Detect which cell encompasses the target text, then output its (x, y) center coordinate. 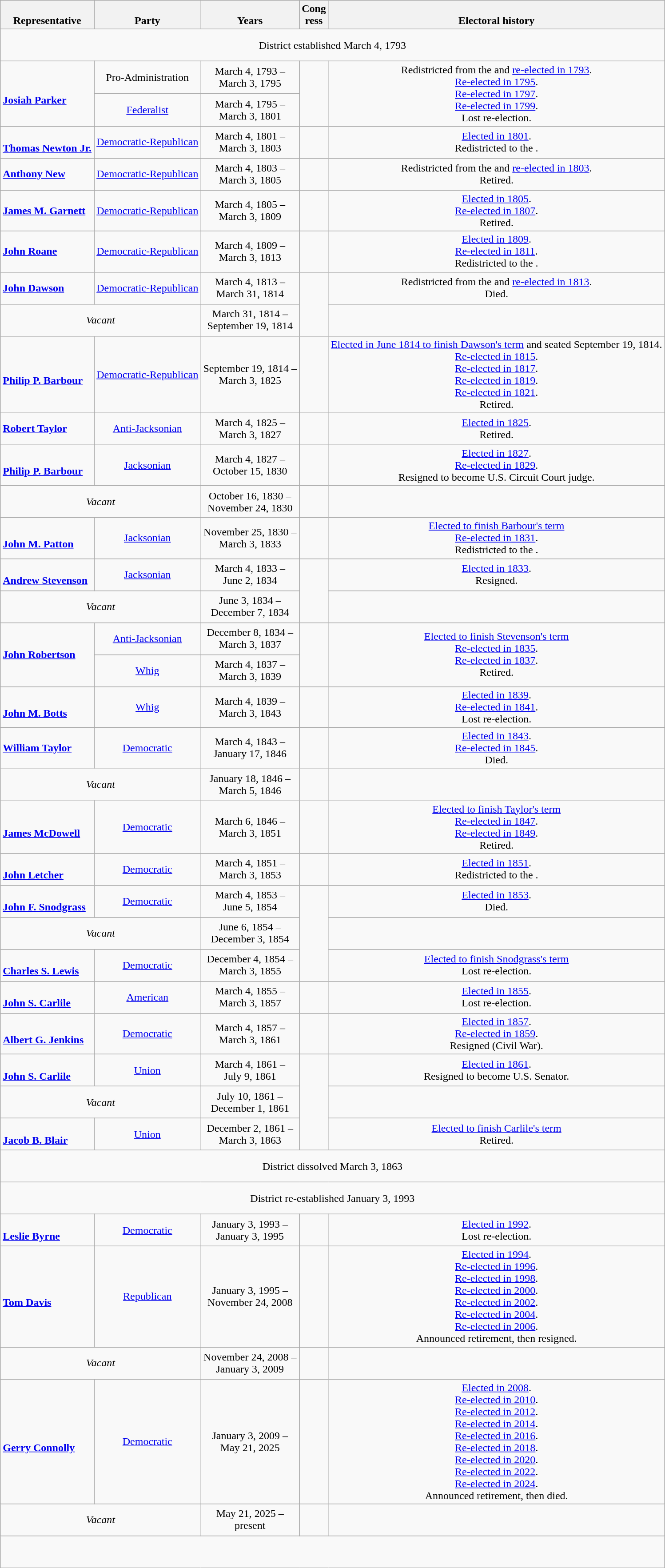
March 6, 1846 –March 3, 1851 (250, 826)
Elected in 1809.Re-elected in 1811.Redistricted to the . (497, 251)
March 4, 1837 –March 3, 1839 (250, 670)
December 2, 1861 –March 3, 1863 (250, 1134)
September 19, 1814 –March 3, 1825 (250, 374)
December 8, 1834 –March 3, 1837 (250, 638)
Andrew Stevenson (47, 575)
Redistricted from the and re-elected in 1803.Retired. (497, 174)
March 4, 1843 –January 17, 1846 (250, 748)
March 4, 1851 –March 3, 1853 (250, 869)
Elected in 1853.Died. (497, 901)
Elected in 1857.Re-elected in 1859.Resigned (Civil War). (497, 1033)
Elected to finish Snodgrass's termLost re-election. (497, 965)
John M. Patton (47, 538)
March 4, 1803 –March 3, 1805 (250, 174)
John F. Snodgrass (47, 901)
Elected in 1843.Re-elected in 1845.Died. (497, 748)
January 3, 2009 –May 21, 2025 (250, 1441)
March 4, 1825 –March 3, 1827 (250, 429)
July 10, 1861 –December 1, 1861 (250, 1102)
March 4, 1857 –March 3, 1861 (250, 1033)
District re-established January 3, 1993 (332, 1198)
Elected to finish Stevenson's termRe-elected in 1835.Re-elected in 1837.Retired. (497, 654)
District dissolved March 3, 1863 (332, 1166)
March 4, 1853 –June 5, 1854 (250, 901)
June 3, 1834 –December 7, 1834 (250, 606)
January 3, 1995 –November 24, 2008 (250, 1297)
October 16, 1830 –November 24, 1830 (250, 502)
March 4, 1801 –March 3, 1803 (250, 142)
January 3, 1993 –January 3, 1995 (250, 1230)
District established March 4, 1793 (332, 45)
November 24, 2008 –January 3, 2009 (250, 1363)
Elected in 1801.Redistricted to the . (497, 142)
Elected in 1861.Resigned to become U.S. Senator. (497, 1070)
William Taylor (47, 748)
Years (250, 15)
Elected to finish Carlile's termRetired. (497, 1134)
Representative (47, 15)
Elected in 1827.Re-elected in 1829.Resigned to become U.S. Circuit Court judge. (497, 465)
March 4, 1793 –March 3, 1795 (250, 77)
Josiah Parker (47, 94)
Elected in 1805.Re-elected in 1807.Retired. (497, 211)
Elected in 1833.Resigned. (497, 575)
Elected to finish Taylor's termRe-elected in 1847.Re-elected in 1849.Retired. (497, 826)
Republican (147, 1297)
Elected in 1851.Redistricted to the . (497, 869)
Redistricted from the and re-elected in 1813.Died. (497, 288)
March 4, 1805 –March 3, 1809 (250, 211)
John Dawson (47, 288)
Leslie Byrne (47, 1230)
March 4, 1861 –July 9, 1861 (250, 1070)
Federalist (147, 110)
March 4, 1839 –March 3, 1843 (250, 707)
Jacob B. Blair (47, 1134)
American (147, 997)
Thomas Newton Jr. (47, 142)
Elected in 1839.Re-elected in 1841.Lost re-election. (497, 707)
John Letcher (47, 869)
June 6, 1854 –December 3, 1854 (250, 933)
John M. Botts (47, 707)
March 4, 1809 –March 3, 1813 (250, 251)
Elected in 1825.Retired. (497, 429)
March 4, 1833 –June 2, 1834 (250, 575)
March 4, 1795 –March 3, 1801 (250, 110)
May 21, 2025 –present (250, 1520)
December 4, 1854 –March 3, 1855 (250, 965)
Robert Taylor (47, 429)
Electoral history (497, 15)
Party (147, 15)
Charles S. Lewis (47, 965)
Elected to finish Barbour's termRe-elected in 1831.Redistricted to the . (497, 538)
March 31, 1814 –September 19, 1814 (250, 320)
James McDowell (47, 826)
John Robertson (47, 654)
Pro-Administration (147, 77)
Albert G. Jenkins (47, 1033)
Tom Davis (47, 1297)
Anthony New (47, 174)
March 4, 1827 –October 15, 1830 (250, 465)
Elected in 1855.Lost re-election. (497, 997)
Gerry Connolly (47, 1441)
March 4, 1813 –March 31, 1814 (250, 288)
John Roane (47, 251)
Congress (314, 15)
March 4, 1855 –March 3, 1857 (250, 997)
James M. Garnett (47, 211)
Elected in 1992.Lost re-election. (497, 1230)
Redistricted from the and re-elected in 1793.Re-elected in 1795.Re-elected in 1797.Re-elected in 1799.Lost re-election. (497, 94)
November 25, 1830 –March 3, 1833 (250, 538)
January 18, 1846 –March 5, 1846 (250, 784)
